Provide the (x, y) coordinate of the cell's center where the given text is located.  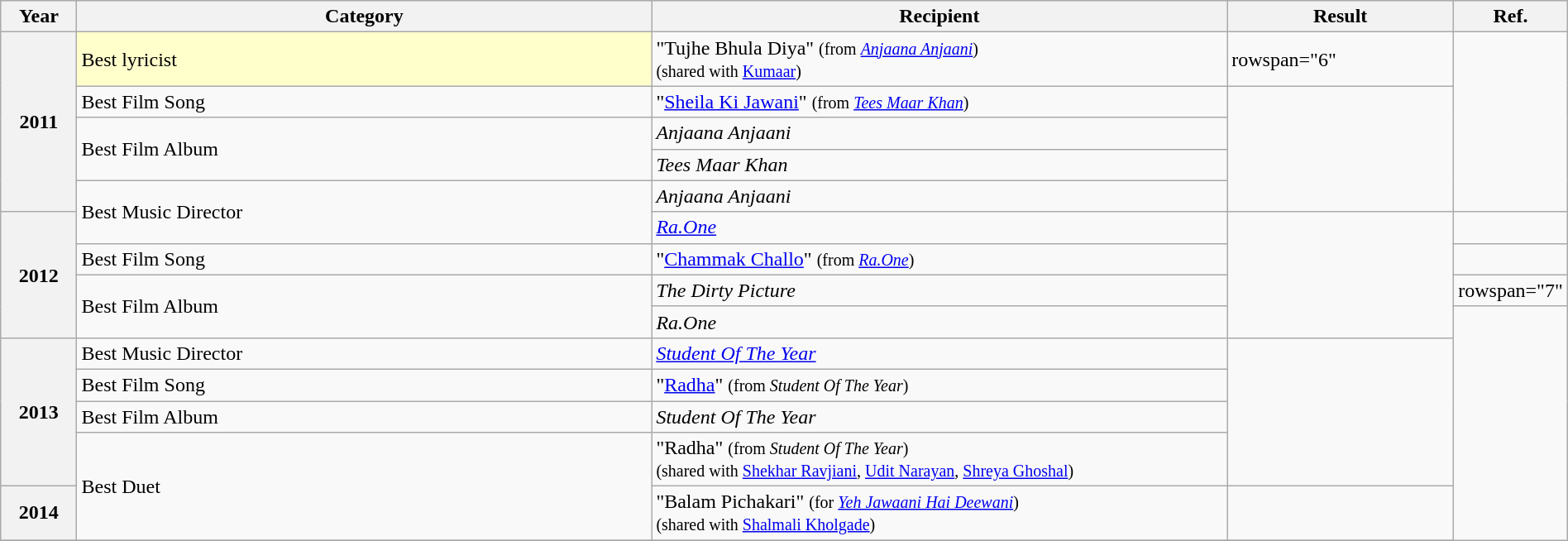
2012 (39, 275)
"Tujhe Bhula Diya" (from Anjaana Anjaani)(shared with Kumaar) (939, 60)
Result (1341, 17)
Recipient (939, 17)
rowspan="6" (1341, 60)
"Balam Pichakari" (for Yeh Jawaani Hai Deewani)(shared with Shalmali Kholgade) (939, 513)
Ref. (1511, 17)
Category (364, 17)
Tees Maar Khan (939, 165)
2011 (39, 122)
"Radha" (from Student Of The Year) (939, 385)
2014 (39, 513)
"Chammak Challo" (from Ra.One) (939, 259)
Best Duet (364, 486)
The Dirty Picture (939, 290)
2013 (39, 412)
Best lyricist (364, 60)
"Radha" (from Student Of The Year)(shared with Shekhar Ravjiani, Udit Narayan, Shreya Ghoshal) (939, 460)
"Sheila Ki Jawani" (from Tees Maar Khan) (939, 102)
Year (39, 17)
rowspan="7" (1511, 290)
